Scan for the cell matching the given text and deliver its [X, Y] coordinate at center. 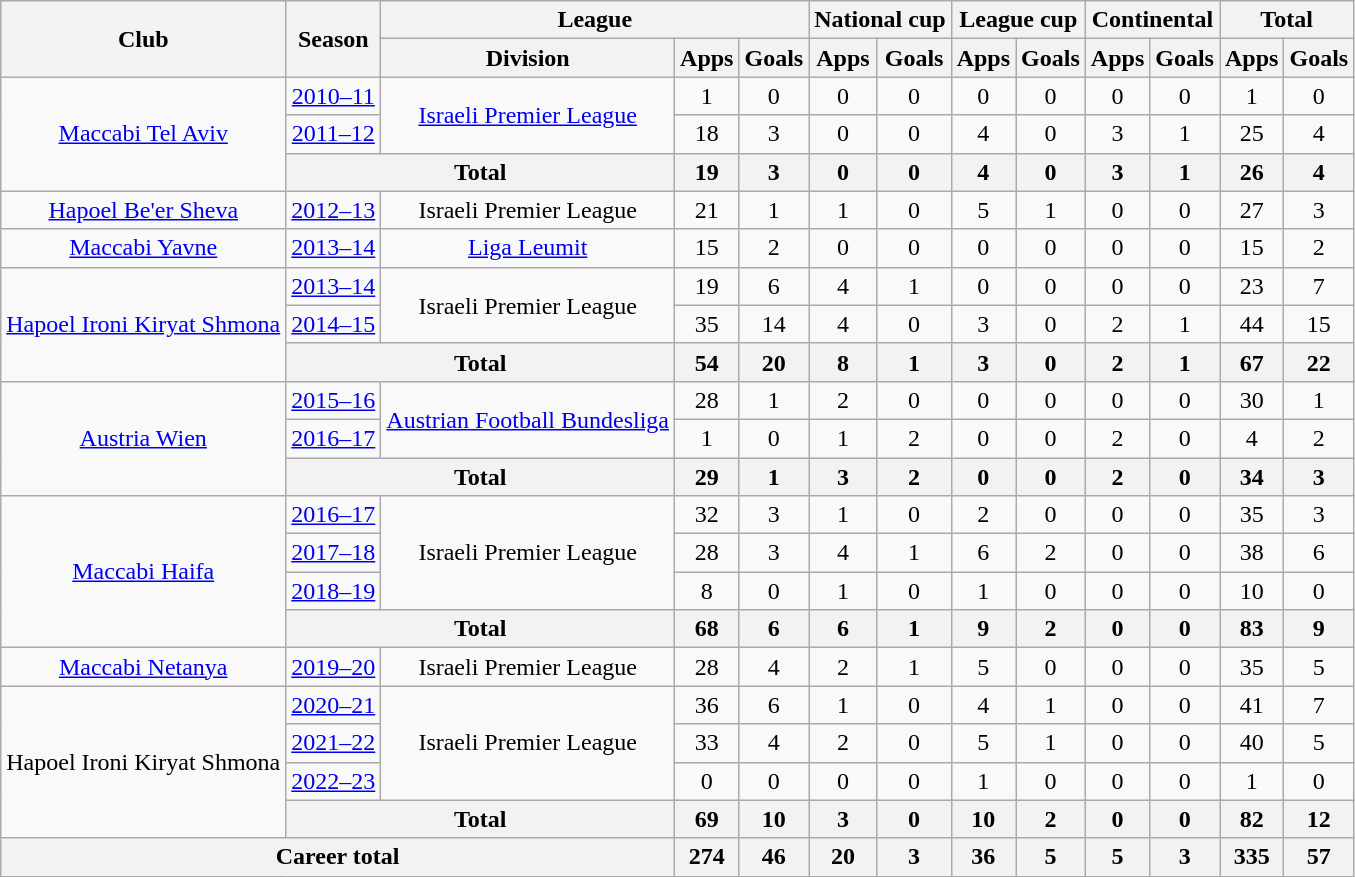
2015–16 [334, 400]
30 [1252, 400]
Maccabi Haifa [144, 572]
2017–18 [334, 553]
2019–20 [334, 667]
2018–19 [334, 591]
21 [707, 210]
2022–23 [334, 781]
274 [707, 857]
33 [707, 743]
League cup [1018, 20]
Division [528, 58]
2011–12 [334, 134]
27 [1252, 210]
2020–21 [334, 705]
Career total [338, 857]
23 [1252, 286]
Maccabi Tel Aviv [144, 134]
2010–11 [334, 96]
Season [334, 39]
Austria Wien [144, 438]
Club [144, 39]
34 [1252, 477]
25 [1252, 134]
Maccabi Yavne [144, 248]
22 [1319, 362]
32 [707, 515]
18 [707, 134]
2012–13 [334, 210]
29 [707, 477]
46 [774, 857]
League [595, 20]
Liga Leumit [528, 248]
Hapoel Be'er Sheva [144, 210]
38 [1252, 553]
68 [707, 629]
67 [1252, 362]
69 [707, 819]
41 [1252, 705]
Austrian Football Bundesliga [528, 419]
40 [1252, 743]
2021–22 [334, 743]
83 [1252, 629]
54 [707, 362]
2014–15 [334, 324]
82 [1252, 819]
12 [1319, 819]
57 [1319, 857]
44 [1252, 324]
335 [1252, 857]
14 [774, 324]
Continental [1152, 20]
National cup [880, 20]
26 [1252, 172]
Maccabi Netanya [144, 667]
